Identify which cell holds the provided text, then report its (x, y) central coordinate. 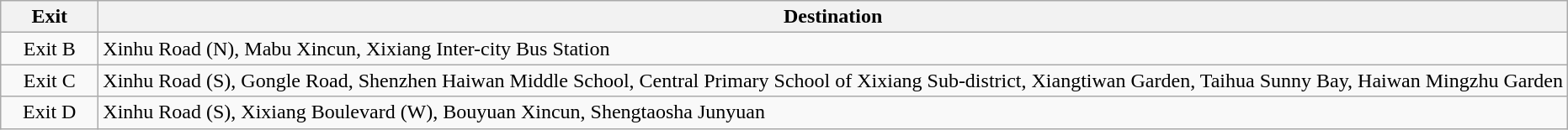
Xinhu Road (S), Xixiang Boulevard (W), Bouyuan Xincun, Shengtaosha Junyuan (833, 112)
Xinhu Road (N), Mabu Xincun, Xixiang Inter-city Bus Station (833, 49)
Exit C (50, 81)
Exit D (50, 112)
Exit (50, 17)
Destination (833, 17)
Exit B (50, 49)
